Determine the [x, y] coordinate at the center of the cell enclosing the given text.  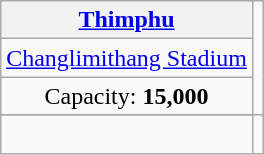
Thimphu [127, 20]
Capacity: 15,000 [127, 96]
Changlimithang Stadium [127, 58]
